Detect which cell encompasses the target text, then output its (x, y) center coordinate. 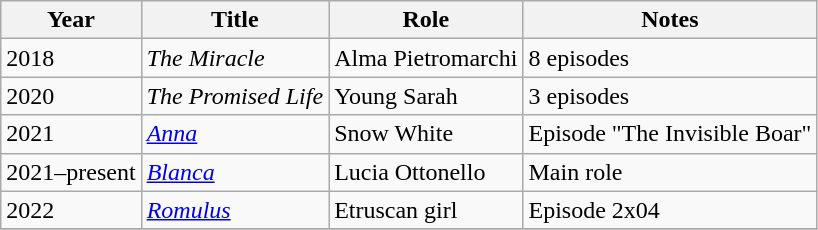
Young Sarah (426, 96)
Main role (670, 172)
Notes (670, 20)
The Miracle (235, 58)
Episode 2x04 (670, 210)
2020 (71, 96)
8 episodes (670, 58)
Title (235, 20)
2021–present (71, 172)
2021 (71, 134)
Romulus (235, 210)
Year (71, 20)
Blanca (235, 172)
2022 (71, 210)
3 episodes (670, 96)
2018 (71, 58)
Role (426, 20)
Lucia Ottonello (426, 172)
Etruscan girl (426, 210)
Snow White (426, 134)
Anna (235, 134)
Alma Pietromarchi (426, 58)
Episode "The Invisible Boar" (670, 134)
The Promised Life (235, 96)
